Return the [X, Y] coordinate for the center point of the cell that contains the specified text.  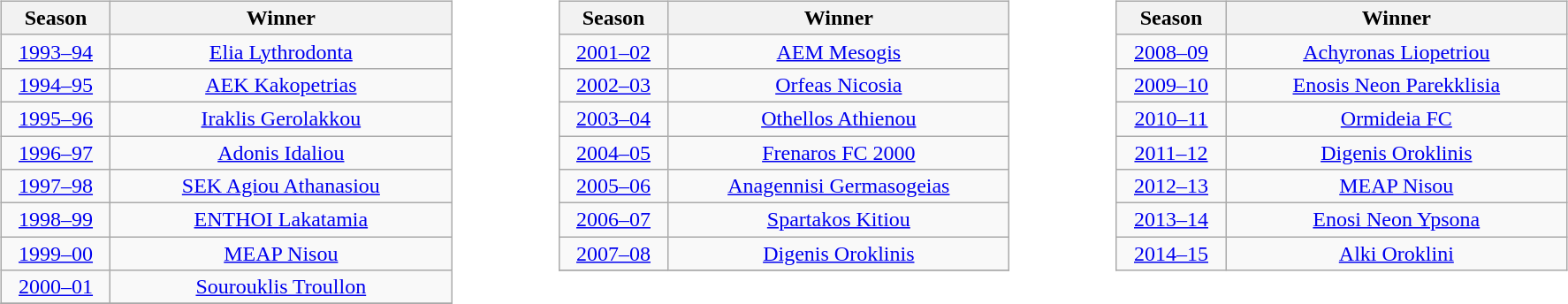
Enosi Neon Ypsona [1397, 220]
2003–04 [613, 118]
1997–98 [56, 186]
1996–97 [56, 153]
1998–99 [56, 220]
2012–13 [1171, 186]
Orfeas Nicosia [839, 85]
2005–06 [613, 186]
Ormideia FC [1397, 118]
SEK Agiou Athanasiou [281, 186]
2008–09 [1171, 51]
Anagennisi Germasogeias [839, 186]
2007–08 [613, 254]
2002–03 [613, 85]
Enosis Neon Parekklisia [1397, 85]
Achyronas Liopetriou [1397, 51]
1993–94 [56, 51]
AEK Kakopetrias [281, 85]
Sourouklis Troullon [281, 287]
Spartakos Kitiou [839, 220]
1999–00 [56, 254]
Alki Oroklini [1397, 254]
1994–95 [56, 85]
Frenaros FC 2000 [839, 153]
2011–12 [1171, 153]
ENTHOI Lakatamia [281, 220]
2013–14 [1171, 220]
AEM Mesogis [839, 51]
2014–15 [1171, 254]
2010–11 [1171, 118]
2000–01 [56, 287]
Othellos Athienou [839, 118]
Adonis Idaliou [281, 153]
2006–07 [613, 220]
1995–96 [56, 118]
2009–10 [1171, 85]
Elia Lythrodonta [281, 51]
2001–02 [613, 51]
2004–05 [613, 153]
Iraklis Gerolakkou [281, 118]
